Scan for the cell matching the given text and deliver its (X, Y) coordinate at center. 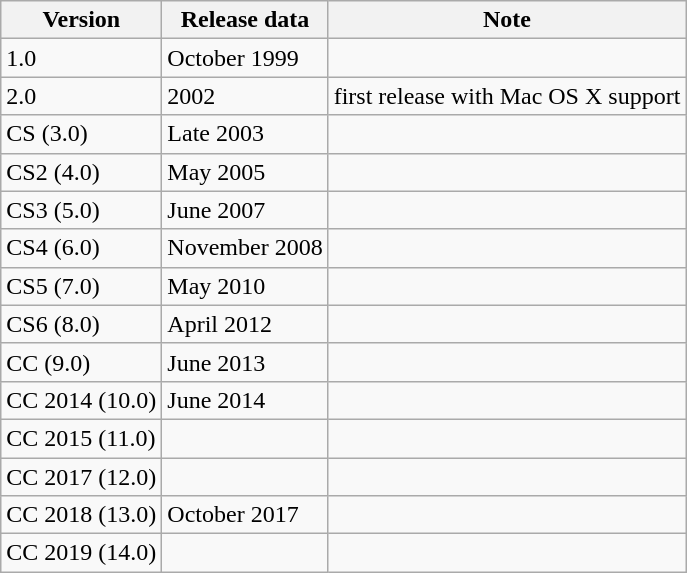
first release with Mac OS X support (507, 96)
CC 2019 (14.0) (82, 553)
CC 2015 (11.0) (82, 438)
October 2017 (245, 515)
CC 2018 (13.0) (82, 515)
June 2013 (245, 362)
November 2008 (245, 248)
CS5 (7.0) (82, 286)
CC 2014 (10.0) (82, 400)
April 2012 (245, 324)
Note (507, 20)
May 2005 (245, 172)
CC (9.0) (82, 362)
CS3 (5.0) (82, 210)
Late 2003 (245, 134)
CS (3.0) (82, 134)
CS6 (8.0) (82, 324)
CC 2017 (12.0) (82, 477)
Release data (245, 20)
June 2007 (245, 210)
June 2014 (245, 400)
October 1999 (245, 58)
CS2 (4.0) (82, 172)
1.0 (82, 58)
CS4 (6.0) (82, 248)
2002 (245, 96)
May 2010 (245, 286)
2.0 (82, 96)
Version (82, 20)
